Pinpoint the cell where the given text exists, returning its [x, y] midpoint coordinate. 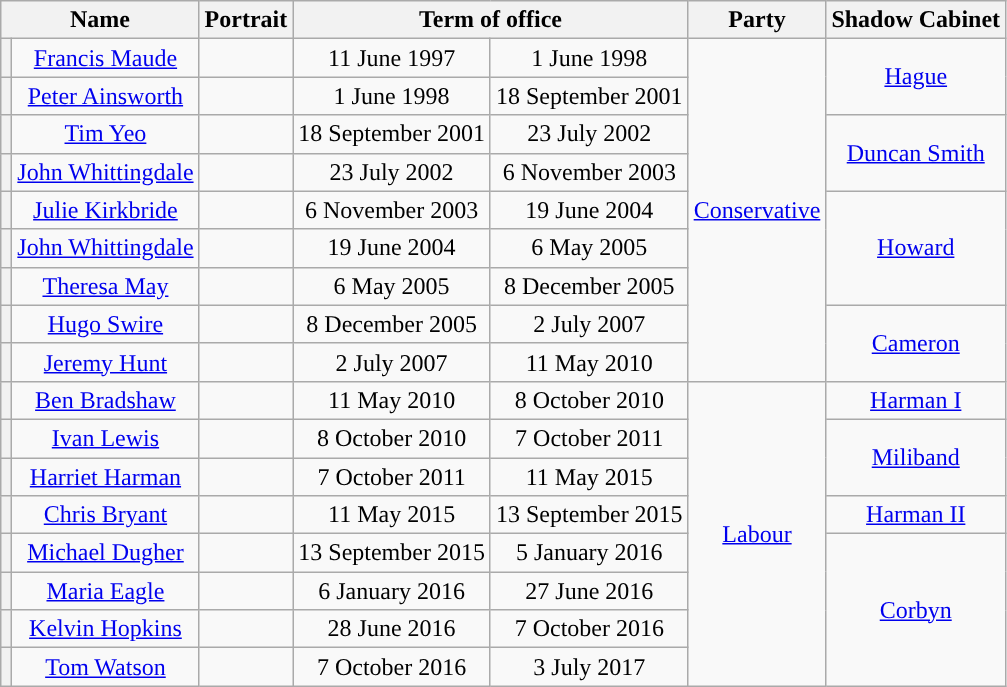
Kelvin Hopkins [106, 629]
Theresa May [106, 286]
Michael Dugher [106, 553]
Peter Ainsworth [106, 96]
Term of office [490, 20]
28 June 2016 [392, 629]
Conservative [757, 210]
Harriet Harman [106, 477]
3 July 2017 [589, 667]
Harman I [916, 400]
Harman II [916, 515]
Cameron [916, 343]
Corbyn [916, 610]
5 January 2016 [589, 553]
Howard [916, 248]
Duncan Smith [916, 153]
Hugo Swire [106, 324]
Tom Watson [106, 667]
Hague [916, 77]
Name [100, 20]
Labour [757, 533]
Portrait [246, 20]
Tim Yeo [106, 134]
27 June 2016 [589, 591]
11 June 1997 [392, 58]
Shadow Cabinet [916, 20]
Chris Bryant [106, 515]
Party [757, 20]
Jeremy Hunt [106, 362]
Ivan Lewis [106, 438]
Julie Kirkbride [106, 210]
Francis Maude [106, 58]
Miliband [916, 457]
Maria Eagle [106, 591]
Ben Bradshaw [106, 400]
6 January 2016 [392, 591]
